Pinpoint the cell where the given text exists, returning its [X, Y] midpoint coordinate. 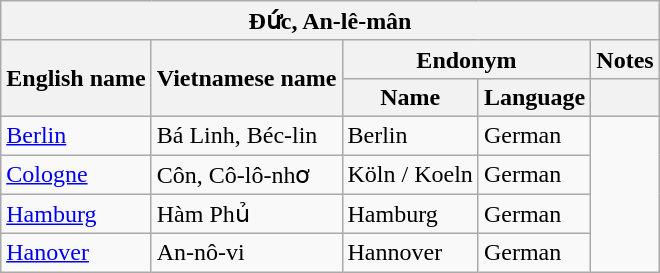
Côn, Cô-lô-nhơ [246, 174]
Bá Linh, Béc-lin [246, 135]
Hannover [410, 253]
Köln / Koeln [410, 174]
Endonym [466, 59]
English name [76, 78]
Hanover [76, 253]
Notes [625, 59]
Language [534, 97]
An-nô-vi [246, 253]
Vietnamese name [246, 78]
Name [410, 97]
Đức, An-lê-mân [330, 21]
Hàm Phủ [246, 214]
Cologne [76, 174]
